Determine the (X, Y) coordinate at the center of the cell enclosing the given text.  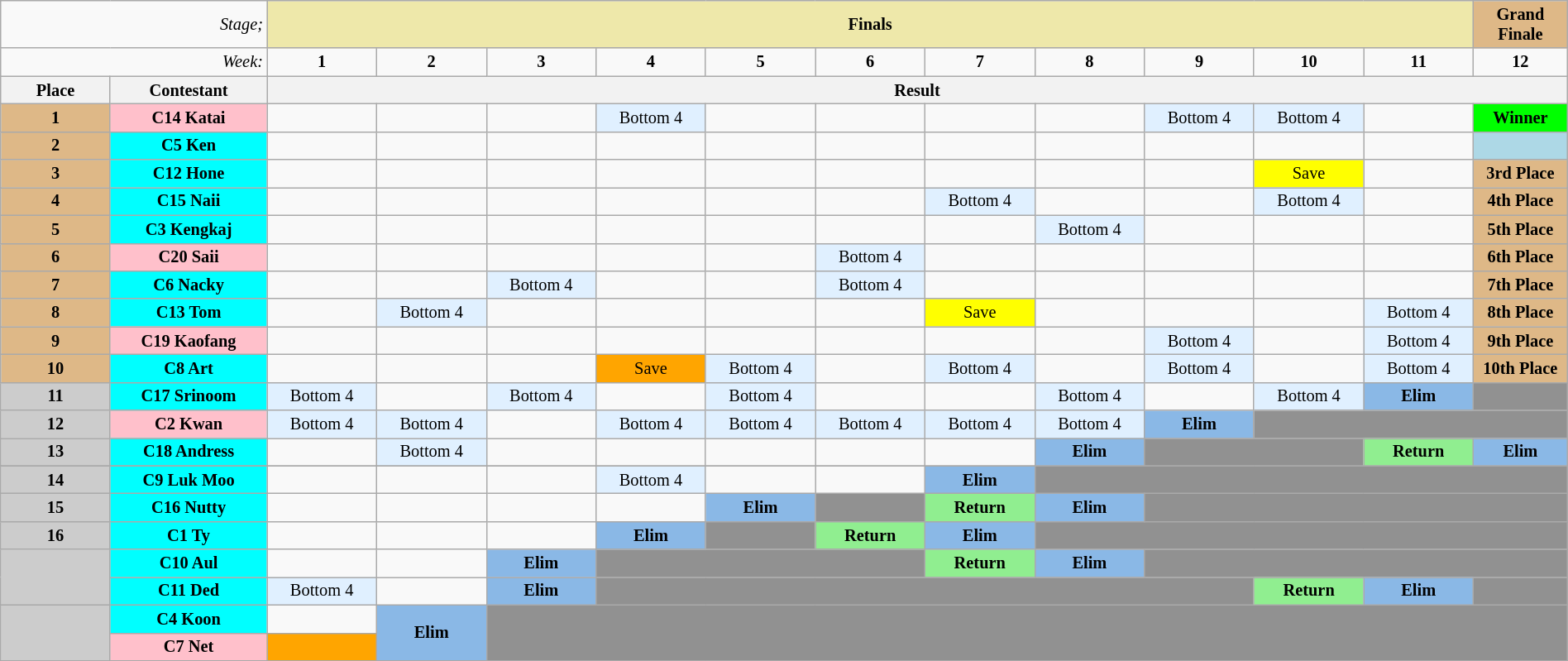
13 (56, 452)
14 (56, 480)
Stage; (134, 24)
C7 Net (189, 647)
4th Place (1521, 201)
C2 Kwan (189, 424)
C14 Katai (189, 117)
C13 Tom (189, 313)
3rd Place (1521, 174)
C9 Luk Moo (189, 480)
9th Place (1521, 341)
7th Place (1521, 285)
C15 Naii (189, 201)
5th Place (1521, 229)
C12 Hone (189, 174)
C19 Kaofang (189, 341)
C6 Nacky (189, 285)
C1 Ty (189, 535)
C10 Aul (189, 563)
C16 Nutty (189, 507)
C5 Ken (189, 146)
C4 Koon (189, 619)
Contestant (189, 90)
8th Place (1521, 313)
C17 Srinoom (189, 396)
15 (56, 507)
C3 Kengkaj (189, 229)
C18 Andress (189, 452)
Place (56, 90)
10th Place (1521, 368)
Finals (870, 24)
C20 Saii (189, 257)
C11 Ded (189, 591)
C8 Art (189, 368)
Result (917, 90)
16 (56, 535)
Grand Finale (1521, 24)
6th Place (1521, 257)
Winner (1521, 117)
Week: (134, 62)
